Detect which cell encompasses the target text, then output its [x, y] center coordinate. 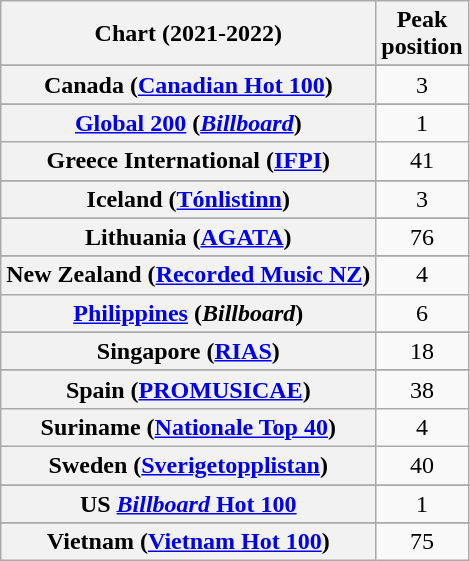
40 [422, 465]
Greece International (IFPI) [188, 161]
6 [422, 313]
US Billboard Hot 100 [188, 503]
41 [422, 161]
76 [422, 237]
Singapore (RIAS) [188, 351]
Spain (PROMUSICAE) [188, 389]
Chart (2021-2022) [188, 34]
75 [422, 542]
Suriname (Nationale Top 40) [188, 427]
Sweden (Sverigetopplistan) [188, 465]
Global 200 (Billboard) [188, 123]
Canada (Canadian Hot 100) [188, 85]
38 [422, 389]
Peakposition [422, 34]
Philippines (Billboard) [188, 313]
New Zealand (Recorded Music NZ) [188, 275]
Vietnam (Vietnam Hot 100) [188, 542]
Lithuania (AGATA) [188, 237]
Iceland (Tónlistinn) [188, 199]
18 [422, 351]
